Detect which cell encompasses the target text, then output its (X, Y) center coordinate. 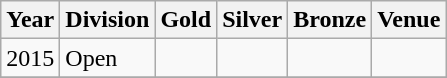
Division (108, 20)
Year (30, 20)
2015 (30, 58)
Silver (252, 20)
Venue (409, 20)
Bronze (330, 20)
Gold (186, 20)
Open (108, 58)
